Provide the (X, Y) coordinate of the cell's center where the given text is located.  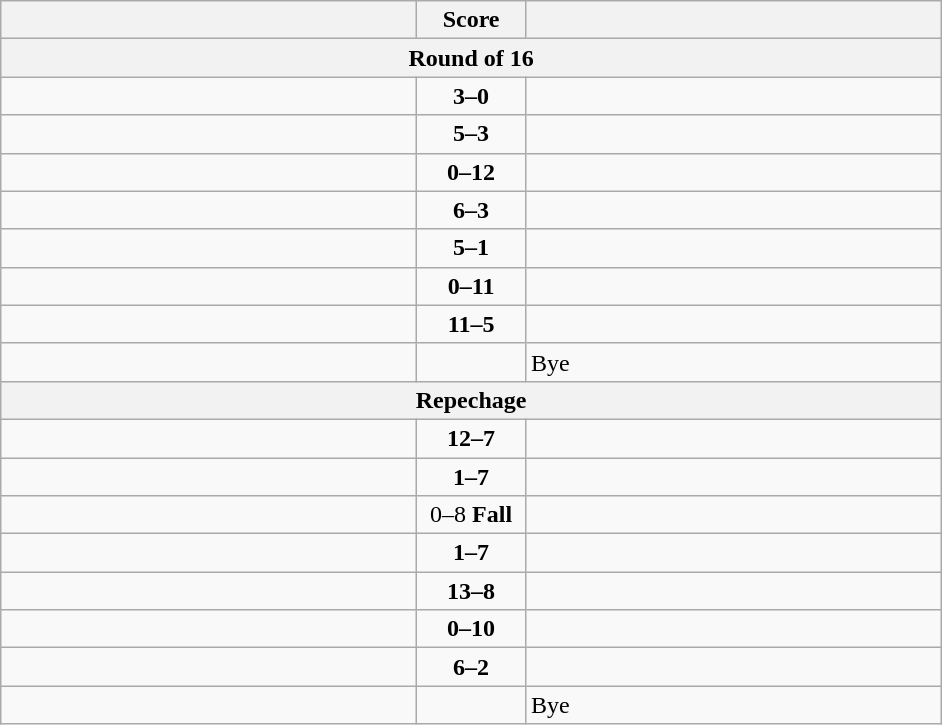
0–10 (472, 629)
3–0 (472, 96)
6–2 (472, 667)
Score (472, 20)
6–3 (472, 210)
11–5 (472, 324)
5–3 (472, 134)
0–8 Fall (472, 515)
Repechage (472, 400)
0–12 (472, 172)
13–8 (472, 591)
0–11 (472, 286)
5–1 (472, 248)
12–7 (472, 438)
Round of 16 (472, 58)
